Locate the cell with the specified text and output its [X, Y] center coordinate. 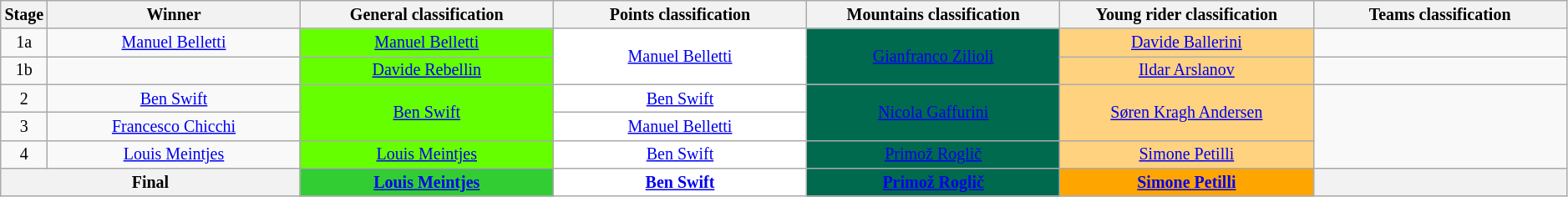
Gianfranco Zilioli [934, 57]
Winner [174, 15]
Young rider classification [1186, 15]
Points classification [680, 15]
1a [24, 43]
Davide Rebellin [426, 70]
Davide Ballerini [1186, 43]
2 [24, 98]
Stage [24, 15]
Mountains classification [934, 15]
Nicola Gaffurini [934, 112]
Francesco Chicchi [174, 127]
1b [24, 70]
4 [24, 154]
General classification [426, 15]
3 [24, 127]
Søren Kragh Andersen [1186, 112]
Final [150, 182]
Teams classification [1440, 15]
Ildar Arslanov [1186, 70]
